Capture the cell that displays the provided text and extract its [X, Y] central coordinate. 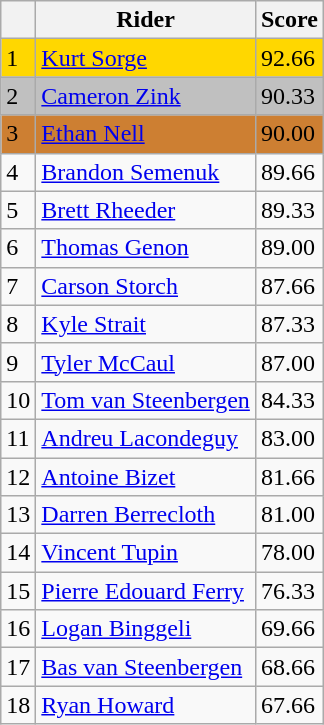
Ethan Nell [146, 134]
Vincent Tupin [146, 553]
7 [18, 286]
Tyler McCaul [146, 362]
16 [18, 629]
76.33 [289, 591]
89.33 [289, 210]
18 [18, 705]
81.66 [289, 477]
67.66 [289, 705]
Logan Binggeli [146, 629]
87.00 [289, 362]
9 [18, 362]
3 [18, 134]
Brett Rheeder [146, 210]
4 [18, 172]
78.00 [289, 553]
8 [18, 324]
11 [18, 438]
17 [18, 667]
Antoine Bizet [146, 477]
Score [289, 20]
Tom van Steenbergen [146, 400]
83.00 [289, 438]
5 [18, 210]
Kyle Strait [146, 324]
Brandon Semenuk [146, 172]
90.00 [289, 134]
1 [18, 58]
Thomas Genon [146, 248]
12 [18, 477]
87.33 [289, 324]
Rider [146, 20]
2 [18, 96]
Pierre Edouard Ferry [146, 591]
89.00 [289, 248]
15 [18, 591]
87.66 [289, 286]
Carson Storch [146, 286]
69.66 [289, 629]
68.66 [289, 667]
6 [18, 248]
92.66 [289, 58]
Andreu Lacondeguy [146, 438]
84.33 [289, 400]
10 [18, 400]
Ryan Howard [146, 705]
89.66 [289, 172]
Cameron Zink [146, 96]
Darren Berrecloth [146, 515]
90.33 [289, 96]
14 [18, 553]
13 [18, 515]
Kurt Sorge [146, 58]
81.00 [289, 515]
Bas van Steenbergen [146, 667]
